Capture the cell that displays the provided text and extract its (X, Y) central coordinate. 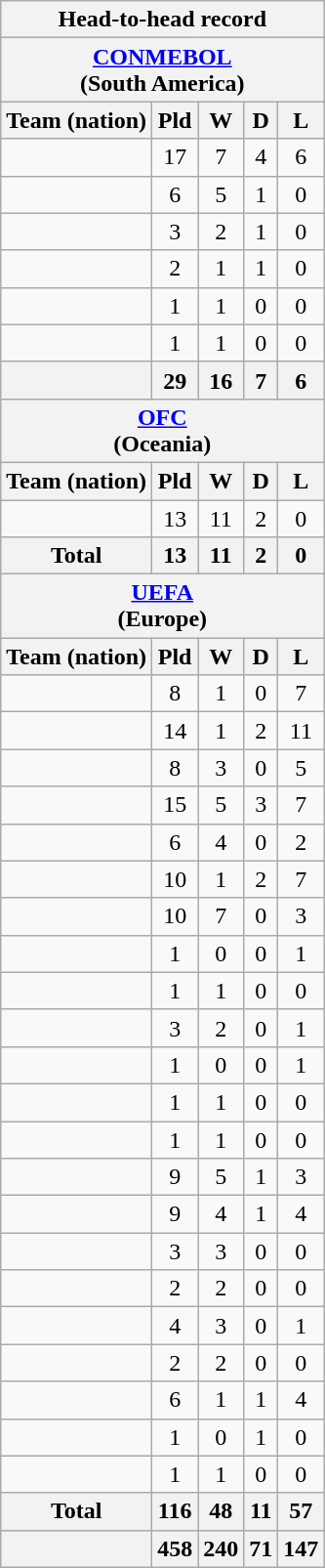
116 (176, 1511)
UEFA (Europe) (162, 606)
16 (221, 380)
CONMEBOL (South America) (162, 70)
147 (301, 1548)
29 (176, 380)
71 (262, 1548)
OFC (Oceania) (162, 430)
458 (176, 1548)
240 (221, 1548)
Head-to-head record (162, 20)
57 (301, 1511)
15 (176, 805)
48 (221, 1511)
17 (176, 157)
14 (176, 731)
